For the text-containing cell, return its midpoint in (X, Y) coordinate format. 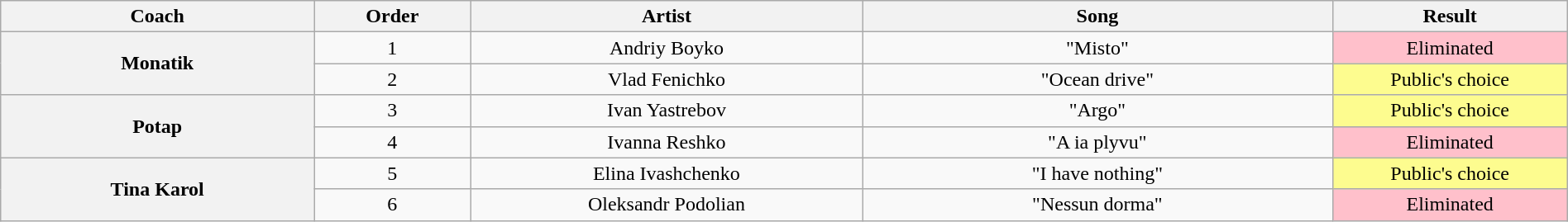
Andriy Boyko (667, 48)
1 (392, 48)
"Argo" (1097, 111)
Ivan Yastrebov (667, 111)
5 (392, 173)
"I have nothing" (1097, 173)
Coach (157, 17)
Vlad Fenichko (667, 79)
6 (392, 205)
Potap (157, 126)
Result (1450, 17)
3 (392, 111)
Song (1097, 17)
Oleksandr Podolian (667, 205)
"Misto" (1097, 48)
Elina Ivashchenko (667, 173)
"Nessun dorma" (1097, 205)
Ivanna Reshko (667, 142)
"A ia plyvu" (1097, 142)
2 (392, 79)
"Ocean drive" (1097, 79)
Artist (667, 17)
Order (392, 17)
Monatik (157, 64)
Tina Karol (157, 189)
4 (392, 142)
